Capture the cell that displays the provided text and extract its (x, y) central coordinate. 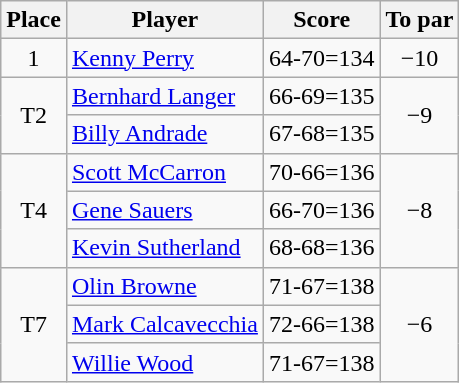
Billy Andrade (164, 134)
1 (34, 58)
T2 (34, 115)
Place (34, 20)
Mark Calcavecchia (164, 324)
Bernhard Langer (164, 96)
Score (322, 20)
T4 (34, 210)
−6 (420, 324)
Willie Wood (164, 362)
T7 (34, 324)
Kenny Perry (164, 58)
Player (164, 20)
Scott McCarron (164, 172)
68-68=136 (322, 248)
66-70=136 (322, 210)
70-66=136 (322, 172)
−8 (420, 210)
−10 (420, 58)
Gene Sauers (164, 210)
To par (420, 20)
66-69=135 (322, 96)
67-68=135 (322, 134)
−9 (420, 115)
Olin Browne (164, 286)
64-70=134 (322, 58)
Kevin Sutherland (164, 248)
72-66=138 (322, 324)
